Provide the [x, y] coordinate of the cell's center where the given text is located.  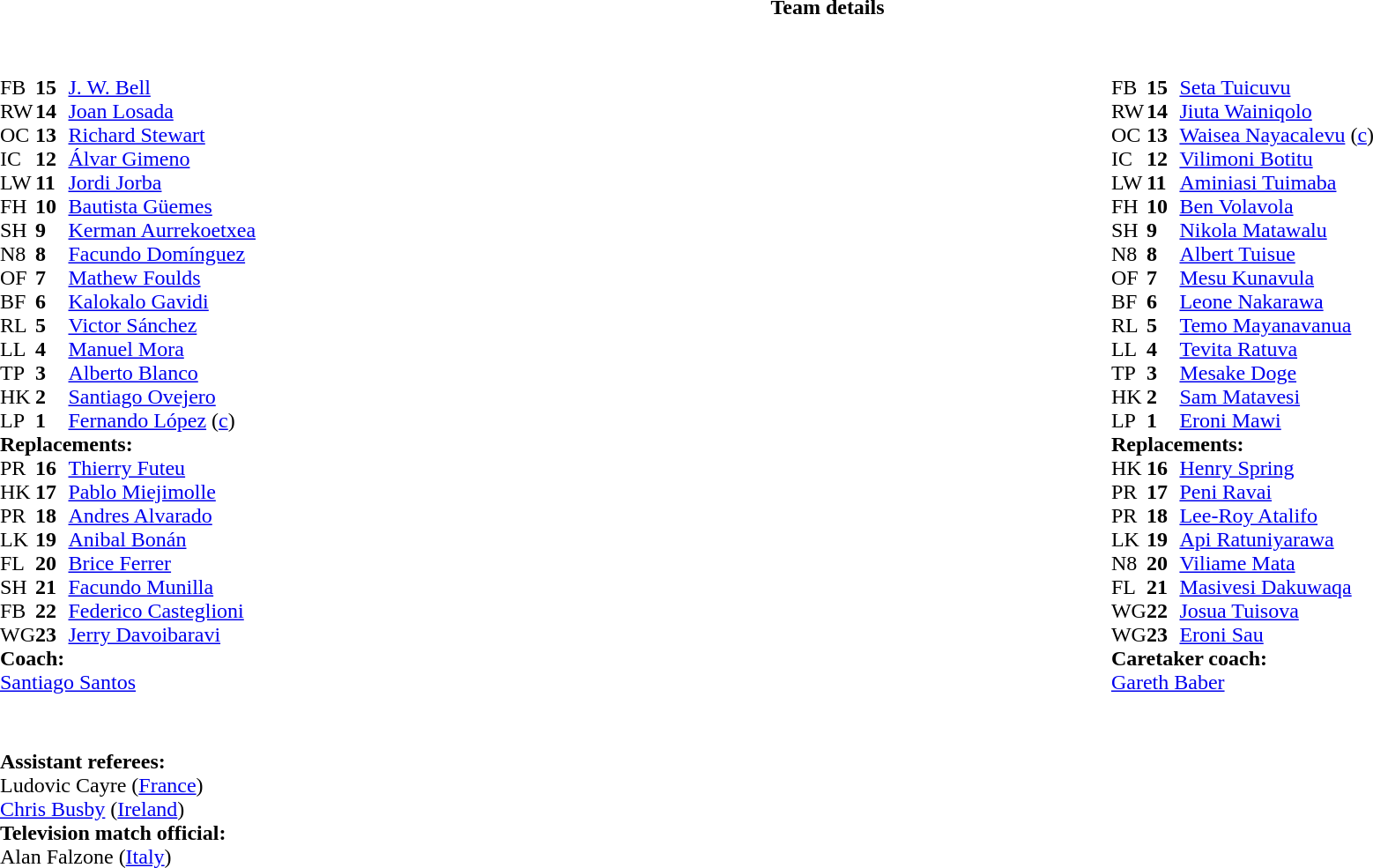
Thierry Futeu [162, 469]
Mathew Foulds [162, 278]
Bautista Güemes [162, 206]
Jerry Davoibaravi [162, 634]
Alberto Blanco [162, 374]
Federico Casteglioni [162, 612]
Jordi Jorba [162, 183]
Joan Losada [162, 111]
Andres Alvarado [162, 516]
Santiago Ovejero [162, 397]
Anibal Bonán [162, 539]
Victor Sánchez [162, 326]
Brice Ferrer [162, 564]
Manuel Mora [162, 349]
J. W. Bell [162, 88]
Fernando López (c) [162, 421]
Kalokalo Gavidi [162, 301]
Facundo Domínguez [162, 254]
Coach: [128, 659]
Santiago Santos [128, 682]
Richard Stewart [162, 136]
Replacements: [128, 444]
Kerman Aurrekoetxea [162, 231]
Álvar Gimeno [162, 159]
Facundo Munilla [162, 587]
Pablo Miejimolle [162, 492]
